Locate the cell with the specified text and output its (x, y) center coordinate. 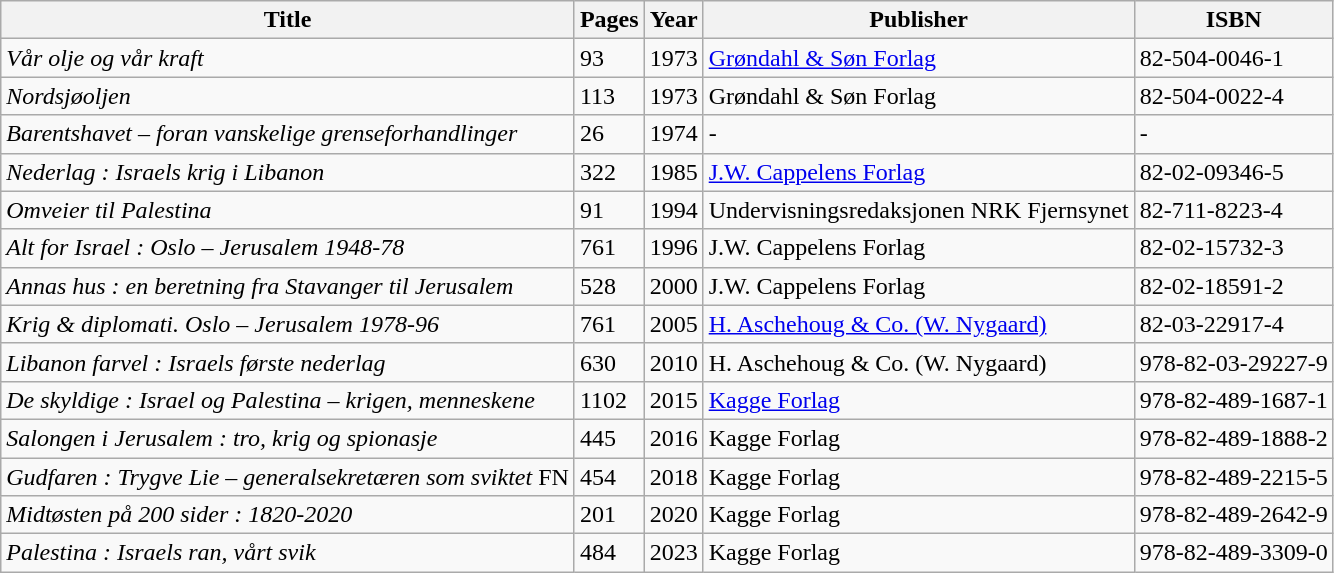
82-504-0046-1 (1234, 58)
82-504-0022-4 (1234, 96)
978-82-489-2215-5 (1234, 477)
1974 (674, 134)
2016 (674, 438)
2005 (674, 324)
Annas hus : en beretning fra Stavanger til Jerusalem (288, 286)
93 (609, 58)
978-82-03-29227-9 (1234, 362)
Omveier til Palestina (288, 210)
Publisher (918, 20)
1102 (609, 400)
Nordsjøoljen (288, 96)
2000 (674, 286)
Title (288, 20)
2010 (674, 362)
82-711-8223-4 (1234, 210)
Krig & diplomati. Oslo – Jerusalem 1978-96 (288, 324)
2015 (674, 400)
82-02-09346-5 (1234, 172)
Nederlag : Israels krig i Libanon (288, 172)
26 (609, 134)
Undervisningsredaksjonen NRK Fjernsynet (918, 210)
1994 (674, 210)
978-82-489-2642-9 (1234, 515)
Palestina : Israels ran, vårt svik (288, 553)
82-02-15732-3 (1234, 248)
91 (609, 210)
De skyldige : Israel og Palestina – krigen, menneskene (288, 400)
Vår olje og vår kraft (288, 58)
978-82-489-1888-2 (1234, 438)
630 (609, 362)
ISBN (1234, 20)
2020 (674, 515)
Midtøsten på 200 sider : 1820-2020 (288, 515)
Pages (609, 20)
454 (609, 477)
201 (609, 515)
Gudfaren : Trygve Lie – generalsekretæren som sviktet FN (288, 477)
978-82-489-1687-1 (1234, 400)
484 (609, 553)
82-02-18591-2 (1234, 286)
2023 (674, 553)
113 (609, 96)
Salongen i Jerusalem : tro, krig og spionasje (288, 438)
528 (609, 286)
445 (609, 438)
Barentshavet – foran vanskelige grenseforhandlinger (288, 134)
322 (609, 172)
82-03-22917-4 (1234, 324)
1985 (674, 172)
Alt for Israel : Oslo – Jerusalem 1948-78 (288, 248)
978-82-489-3309-0 (1234, 553)
Year (674, 20)
Libanon farvel : Israels første nederlag (288, 362)
1996 (674, 248)
2018 (674, 477)
